Scan for the cell matching the given text and deliver its (X, Y) coordinate at center. 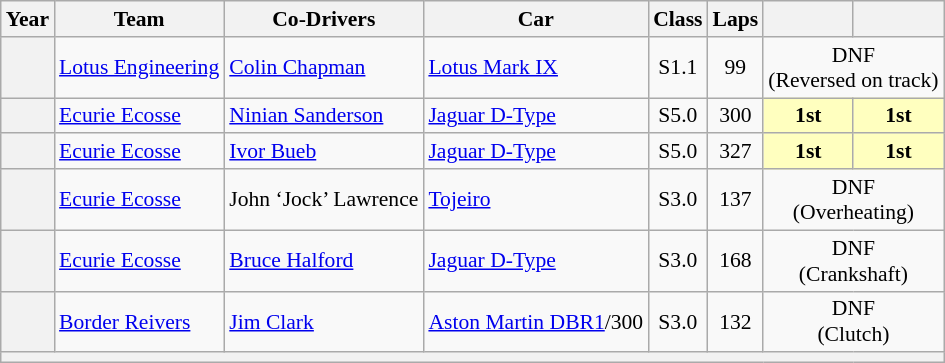
Co-Drivers (324, 19)
327 (736, 152)
Colin Chapman (324, 68)
132 (736, 322)
168 (736, 260)
DNF(Overheating) (853, 200)
Ivor Bueb (324, 152)
137 (736, 200)
Border Reivers (139, 322)
Laps (736, 19)
Year (28, 19)
Lotus Mark IX (536, 68)
Class (678, 19)
Lotus Engineering (139, 68)
DNF(Crankshaft) (853, 260)
99 (736, 68)
Aston Martin DBR1/300 (536, 322)
300 (736, 116)
DNF(Clutch) (853, 322)
Tojeiro (536, 200)
DNF(Reversed on track) (853, 68)
Jim Clark (324, 322)
Car (536, 19)
Team (139, 19)
John ‘Jock’ Lawrence (324, 200)
S1.1 (678, 68)
Ninian Sanderson (324, 116)
Bruce Halford (324, 260)
